Provide the [X, Y] coordinate of the cell's center where the given text is located.  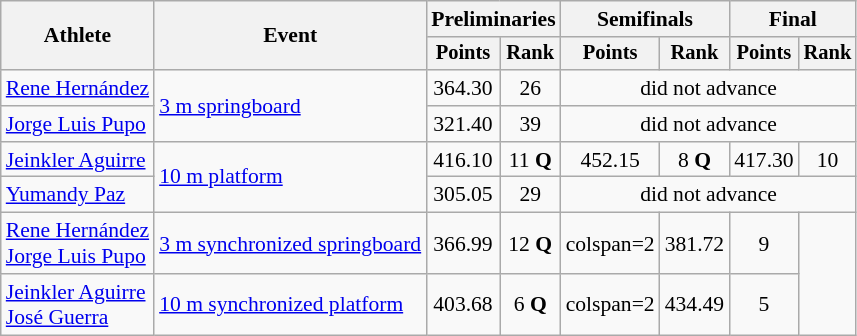
5 [764, 304]
39 [530, 124]
452.15 [610, 160]
12 Q [530, 244]
381.72 [694, 244]
26 [530, 88]
Preliminaries [493, 19]
Event [290, 36]
305.05 [463, 195]
Athlete [78, 36]
8 Q [694, 160]
10 m platform [290, 178]
9 [764, 244]
Semifinals [646, 19]
3 m synchronized springboard [290, 244]
Jorge Luis Pupo [78, 124]
364.30 [463, 88]
6 Q [530, 304]
403.68 [463, 304]
Yumandy Paz [78, 195]
Rene HernándezJorge Luis Pupo [78, 244]
366.99 [463, 244]
29 [530, 195]
417.30 [764, 160]
11 Q [530, 160]
10 [828, 160]
Jeinkler AguirreJosé Guerra [78, 304]
3 m springboard [290, 106]
Final [792, 19]
10 m synchronized platform [290, 304]
416.10 [463, 160]
Jeinkler Aguirre [78, 160]
321.40 [463, 124]
434.49 [694, 304]
Rene Hernández [78, 88]
